Pinpoint the cell where the given text exists, returning its (x, y) midpoint coordinate. 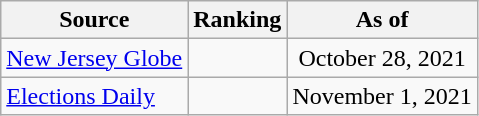
Elections Daily (94, 96)
Ranking (238, 20)
As of (382, 20)
Source (94, 20)
November 1, 2021 (382, 96)
October 28, 2021 (382, 58)
New Jersey Globe (94, 58)
